Locate the cell with the specified text and output its [X, Y] center coordinate. 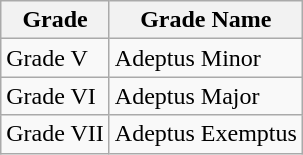
Grade VII [56, 134]
Grade V [56, 58]
Adeptus Exemptus [206, 134]
Grade VI [56, 96]
Adeptus Major [206, 96]
Adeptus Minor [206, 58]
Grade [56, 20]
Grade Name [206, 20]
